Provide the [x, y] coordinate of the cell's center where the given text is located.  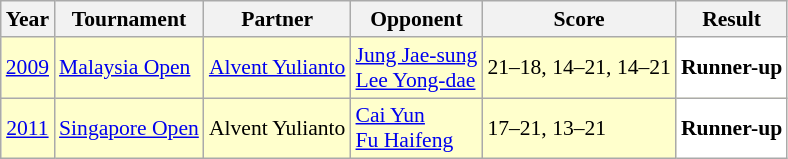
Score [579, 19]
Jung Jae-sung Lee Yong-dae [416, 68]
Opponent [416, 19]
Result [732, 19]
Year [28, 19]
Cai Yun Fu Haifeng [416, 128]
21–18, 14–21, 14–21 [579, 68]
2009 [28, 68]
2011 [28, 128]
Tournament [129, 19]
Partner [278, 19]
Malaysia Open [129, 68]
Singapore Open [129, 128]
17–21, 13–21 [579, 128]
